Search for the cell housing the specified text and yield its (X, Y) center coordinate. 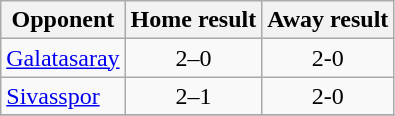
Home result (194, 20)
Sivasspor (63, 96)
Galatasaray (63, 58)
Away result (328, 20)
Opponent (63, 20)
2–1 (194, 96)
2–0 (194, 58)
